Detect which cell encompasses the target text, then output its [X, Y] center coordinate. 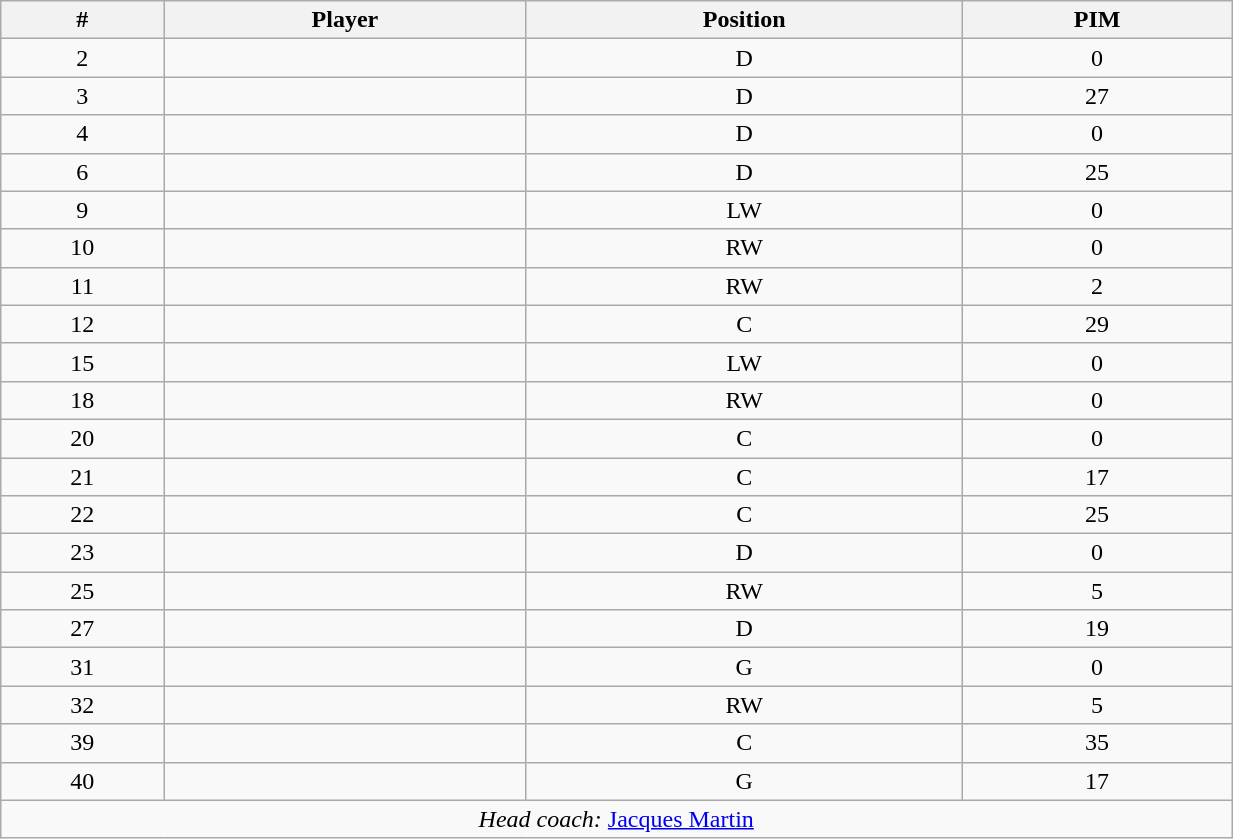
4 [82, 134]
3 [82, 96]
22 [82, 515]
18 [82, 400]
21 [82, 477]
6 [82, 172]
# [82, 20]
35 [1096, 743]
9 [82, 210]
19 [1096, 629]
Head coach: Jacques Martin [616, 819]
Player [345, 20]
32 [82, 705]
29 [1096, 324]
Position [744, 20]
20 [82, 438]
31 [82, 667]
23 [82, 553]
39 [82, 743]
15 [82, 362]
10 [82, 248]
PIM [1096, 20]
12 [82, 324]
40 [82, 781]
11 [82, 286]
